Capture the cell that displays the provided text and extract its [X, Y] central coordinate. 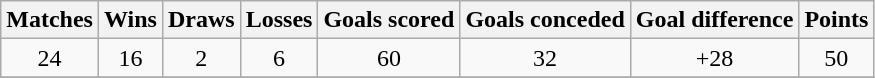
Losses [279, 20]
60 [389, 58]
+28 [714, 58]
50 [836, 58]
32 [545, 58]
Points [836, 20]
Goals scored [389, 20]
Matches [50, 20]
Goal difference [714, 20]
6 [279, 58]
Goals conceded [545, 20]
Wins [130, 20]
Draws [201, 20]
2 [201, 58]
24 [50, 58]
16 [130, 58]
